For the text-containing cell, return its midpoint in [X, Y] coordinate format. 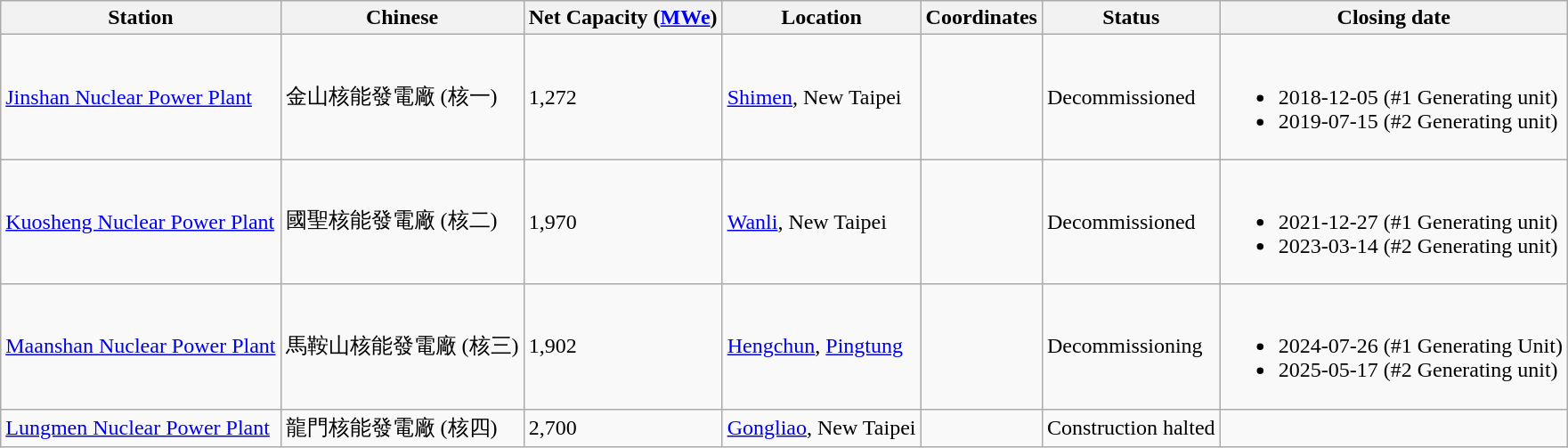
Lungmen Nuclear Power Plant [141, 428]
Net Capacity (MWe) [623, 18]
Gongliao, New Taipei [821, 428]
金山核能發電廠 (核一) [402, 97]
Hengchun, Pingtung [821, 346]
龍門核能發電廠 (核四) [402, 428]
Station [141, 18]
2021-12-27 (#1 Generating unit)2023-03-14 (#2 Generating unit) [1393, 222]
Construction halted [1131, 428]
1,272 [623, 97]
2024-07-26 (#1 Generating Unit) 2025-05-17 (#2 Generating unit) [1393, 346]
Maanshan Nuclear Power Plant [141, 346]
2,700 [623, 428]
Closing date [1393, 18]
1,902 [623, 346]
國聖核能發電廠 (核二) [402, 222]
馬鞍山核能發電廠 (核三) [402, 346]
2018-12-05 (#1 Generating unit)2019-07-15 (#2 Generating unit) [1393, 97]
Location [821, 18]
Decommissioning [1131, 346]
1,970 [623, 222]
Wanli, New Taipei [821, 222]
Kuosheng Nuclear Power Plant [141, 222]
Shimen, New Taipei [821, 97]
Coordinates [981, 18]
Chinese [402, 18]
Status [1131, 18]
Jinshan Nuclear Power Plant [141, 97]
